Extract the (X, Y) coordinate from the center of the cell holding the provided text.  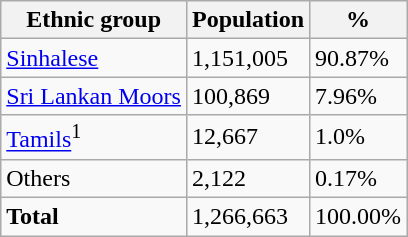
Tamils1 (94, 138)
90.87% (358, 58)
% (358, 20)
Others (94, 178)
1,151,005 (248, 58)
7.96% (358, 96)
0.17% (358, 178)
12,667 (248, 138)
Sinhalese (94, 58)
Population (248, 20)
Ethnic group (94, 20)
Sri Lankan Moors (94, 96)
2,122 (248, 178)
1,266,663 (248, 217)
Total (94, 217)
100,869 (248, 96)
1.0% (358, 138)
100.00% (358, 217)
